Return the [x, y] coordinate for the center point of the cell that contains the specified text.  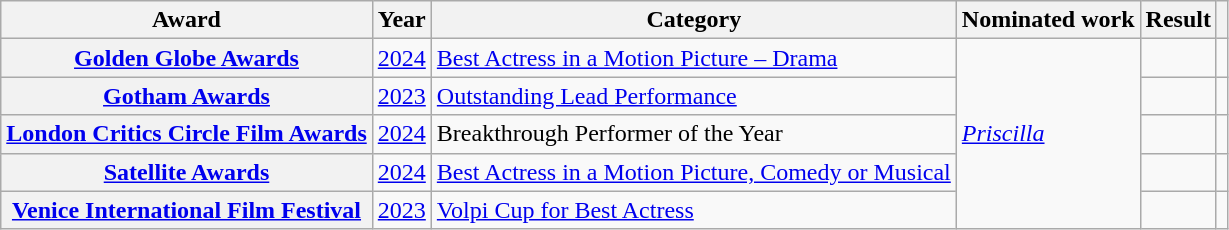
London Critics Circle Film Awards [187, 134]
Gotham Awards [187, 96]
Venice International Film Festival [187, 210]
Outstanding Lead Performance [694, 96]
Year [402, 20]
Priscilla [1048, 134]
Satellite Awards [187, 172]
Breakthrough Performer of the Year [694, 134]
Category [694, 20]
Best Actress in a Motion Picture, Comedy or Musical [694, 172]
Result [1178, 20]
Golden Globe Awards [187, 58]
Nominated work [1048, 20]
Volpi Cup for Best Actress [694, 210]
Award [187, 20]
Best Actress in a Motion Picture – Drama [694, 58]
